Capture the cell that displays the provided text and extract its [X, Y] central coordinate. 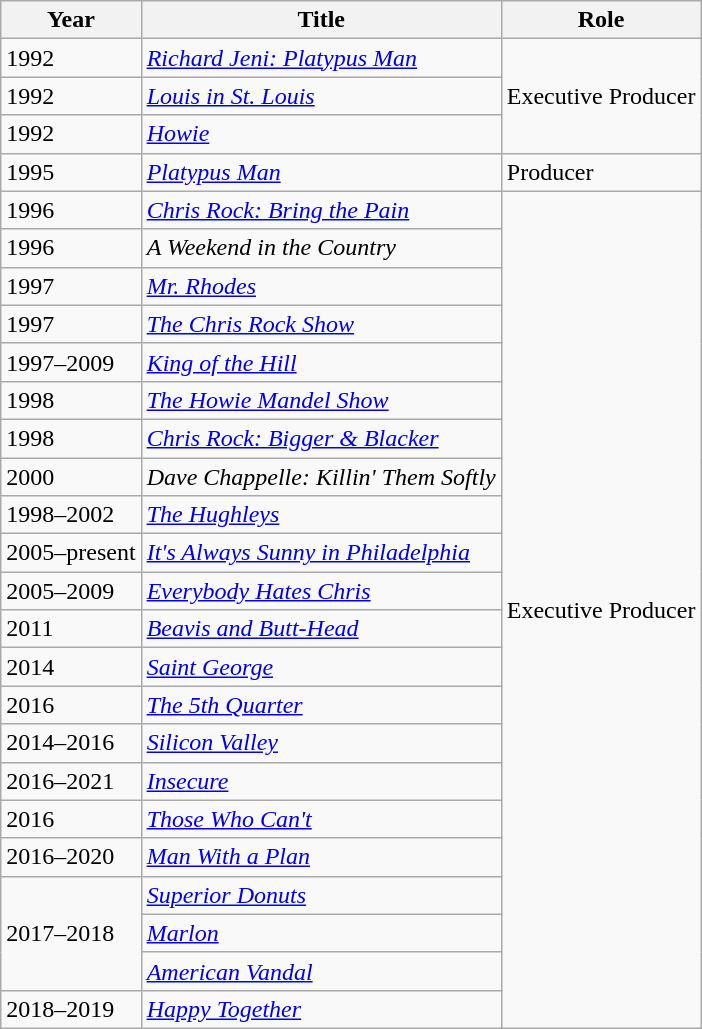
Howie [321, 134]
Superior Donuts [321, 895]
Richard Jeni: Platypus Man [321, 58]
The Howie Mandel Show [321, 400]
Insecure [321, 781]
Beavis and Butt-Head [321, 629]
Silicon Valley [321, 743]
American Vandal [321, 971]
Everybody Hates Chris [321, 591]
Those Who Can't [321, 819]
Mr. Rhodes [321, 286]
Role [601, 20]
2005–2009 [71, 591]
Title [321, 20]
1995 [71, 172]
Louis in St. Louis [321, 96]
Man With a Plan [321, 857]
King of the Hill [321, 362]
2014 [71, 667]
Year [71, 20]
2017–2018 [71, 933]
2005–present [71, 553]
2018–2019 [71, 1009]
Platypus Man [321, 172]
Happy Together [321, 1009]
The 5th Quarter [321, 705]
Saint George [321, 667]
Dave Chappelle: Killin' Them Softly [321, 477]
2011 [71, 629]
2000 [71, 477]
Chris Rock: Bring the Pain [321, 210]
1997–2009 [71, 362]
2014–2016 [71, 743]
A Weekend in the Country [321, 248]
Producer [601, 172]
The Chris Rock Show [321, 324]
Chris Rock: Bigger & Blacker [321, 438]
The Hughleys [321, 515]
It's Always Sunny in Philadelphia [321, 553]
1998–2002 [71, 515]
Marlon [321, 933]
2016–2020 [71, 857]
2016–2021 [71, 781]
